Return (x, y) of the center of cell containing provided text 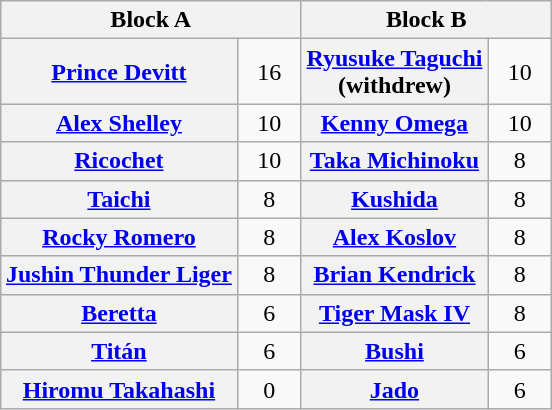
Kushida (394, 199)
Taka Michinoku (394, 161)
Block B (426, 20)
Titán (118, 351)
Tiger Mask IV (394, 313)
Jado (394, 389)
Brian Kendrick (394, 275)
Beretta (118, 313)
0 (269, 389)
Prince Devitt (118, 72)
Jushin Thunder Liger (118, 275)
Ricochet (118, 161)
Rocky Romero (118, 237)
Ryusuke Taguchi(withdrew) (394, 72)
Taichi (118, 199)
Hiromu Takahashi (118, 389)
Alex Koslov (394, 237)
Alex Shelley (118, 123)
Kenny Omega (394, 123)
Block A (150, 20)
16 (269, 72)
Bushi (394, 351)
